Scan for the cell matching the given text and deliver its (x, y) coordinate at center. 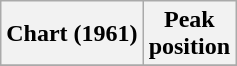
Peakposition (189, 34)
Chart (1961) (72, 34)
